Find where the given text appears and provide that cell's center as [x, y] coordinate. 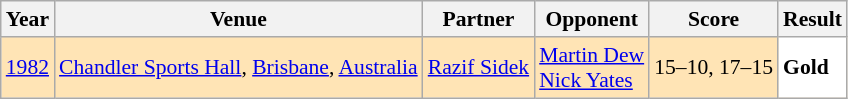
15–10, 17–15 [714, 68]
Chandler Sports Hall, Brisbane, Australia [238, 68]
Gold [812, 68]
Result [812, 19]
Opponent [592, 19]
1982 [28, 68]
Venue [238, 19]
Martin Dew Nick Yates [592, 68]
Partner [478, 19]
Year [28, 19]
Score [714, 19]
Razif Sidek [478, 68]
